Detect which cell encompasses the target text, then output its (X, Y) center coordinate. 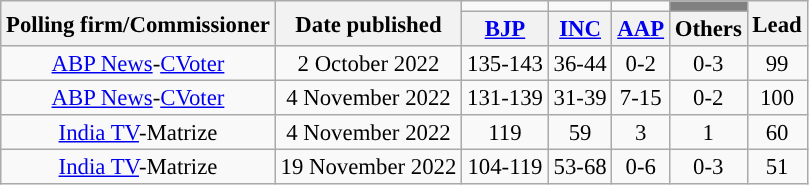
60 (777, 132)
51 (777, 168)
Others (708, 30)
99 (777, 64)
0-6 (640, 168)
59 (580, 132)
2 October 2022 (368, 64)
1 (708, 132)
135-143 (506, 64)
Date published (368, 24)
31-39 (580, 98)
100 (777, 98)
Lead (777, 24)
INC (580, 30)
104-119 (506, 168)
7-15 (640, 98)
BJP (506, 30)
131-139 (506, 98)
3 (640, 132)
119 (506, 132)
53-68 (580, 168)
AAP (640, 30)
19 November 2022 (368, 168)
36-44 (580, 64)
Polling firm/Commissioner (138, 24)
